Find where the given text appears and provide that cell's center as [X, Y] coordinate. 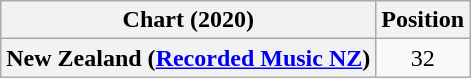
32 [423, 58]
Chart (2020) [188, 20]
Position [423, 20]
New Zealand (Recorded Music NZ) [188, 58]
